Return [X, Y] of the center of cell containing provided text 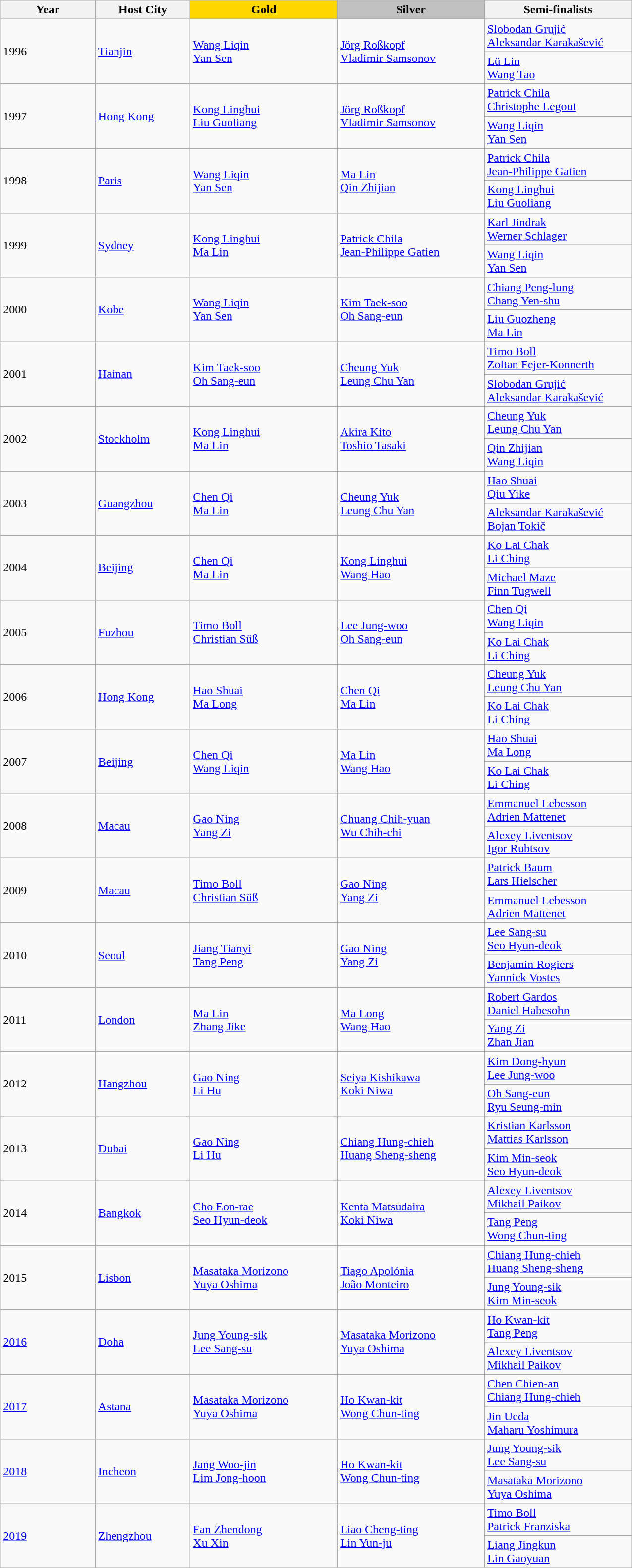
Tianjin [143, 52]
Fan Zhendong Xu Xin [264, 1536]
Tiago Apolónia João Monteiro [411, 1277]
1999 [48, 245]
Gold [264, 10]
Bangkok [143, 1213]
Lee Sang-su Seo Hyun-deok [558, 939]
Liu Guozheng Ma Lin [558, 325]
Guangzhou [143, 503]
2003 [48, 503]
2017 [48, 1406]
Chuang Chih-yuan Wu Chih-chi [411, 826]
Seiya Kishikawa Koki Niwa [411, 1084]
2002 [48, 439]
Qin Zhijian Wang Liqin [558, 455]
Kim Min-seok Seo Hyun-deok [558, 1164]
Host City [143, 10]
Timo Boll Patrick Franziska [558, 1519]
2001 [48, 374]
Stockholm [143, 439]
2015 [48, 1277]
Kong Linghui Wang Hao [411, 568]
Doha [143, 1342]
2011 [48, 1020]
Lisbon [143, 1277]
Lee Jung-woo Oh Sang-eun [411, 632]
Ho Kwan-kit Tang Peng [558, 1326]
London [143, 1020]
Cho Eon-rae Seo Hyun-deok [264, 1213]
Zhengzhou [143, 1536]
1998 [48, 181]
Jiang Tianyi Tang Peng [264, 955]
2007 [48, 761]
Semi-finalists [558, 10]
Ma Long Wang Hao [411, 1020]
Jung Young-sik Kim Min-seok [558, 1293]
Silver [411, 10]
Karl Jindrak Werner Schlager [558, 229]
Seoul [143, 955]
2013 [48, 1148]
Tang Peng Wong Chun-ting [558, 1229]
Oh Sang-eun Ryu Seung-min [558, 1100]
Ma Lin Qin Zhijian [411, 181]
2006 [48, 697]
Patrick Chila Christophe Legout [558, 100]
2018 [48, 1471]
1997 [48, 116]
Sydney [143, 245]
Kim Dong-hyun Lee Jung-woo [558, 1068]
Paris [143, 181]
Ma Lin Wang Hao [411, 761]
2004 [48, 568]
Kristian Karlsson Mattias Karlsson [558, 1133]
Aleksandar Karakašević Bojan Tokič [558, 520]
Yang Zi Zhan Jian [558, 1035]
Patrick Baum Lars Hielscher [558, 874]
2014 [48, 1213]
Timo Boll Zoltan Fejer-Konnerth [558, 358]
Fuzhou [143, 632]
2010 [48, 955]
Ma Lin Zhang Jike [264, 1020]
Year [48, 10]
Incheon [143, 1471]
2012 [48, 1084]
1996 [48, 52]
Chiang Peng-lung Chang Yen-shu [558, 294]
Benjamin Rogiers Yannick Vostes [558, 971]
Chen Chien-an Chiang Hung-chieh [558, 1390]
Dubai [143, 1148]
Liao Cheng-ting Lin Yun-ju [411, 1536]
Jin Ueda Maharu Yoshimura [558, 1422]
Kenta Matsudaira Koki Niwa [411, 1213]
2019 [48, 1536]
Hangzhou [143, 1084]
2005 [48, 632]
Robert Gardos Daniel Habesohn [558, 1004]
Michael Maze Finn Tugwell [558, 584]
Kobe [143, 309]
2009 [48, 890]
Liang Jingkun Lin Gaoyuan [558, 1552]
Lü Lin Wang Tao [558, 67]
Hainan [143, 374]
Hao Shuai Qiu Yike [558, 487]
2016 [48, 1342]
Alexey Liventsov Igor Rubtsov [558, 842]
Astana [143, 1406]
2000 [48, 309]
Jang Woo-jin Lim Jong-hoon [264, 1471]
Akira Kito Toshio Tasaki [411, 439]
2008 [48, 826]
